Return the [X, Y] coordinate for the center point of the cell that contains the specified text.  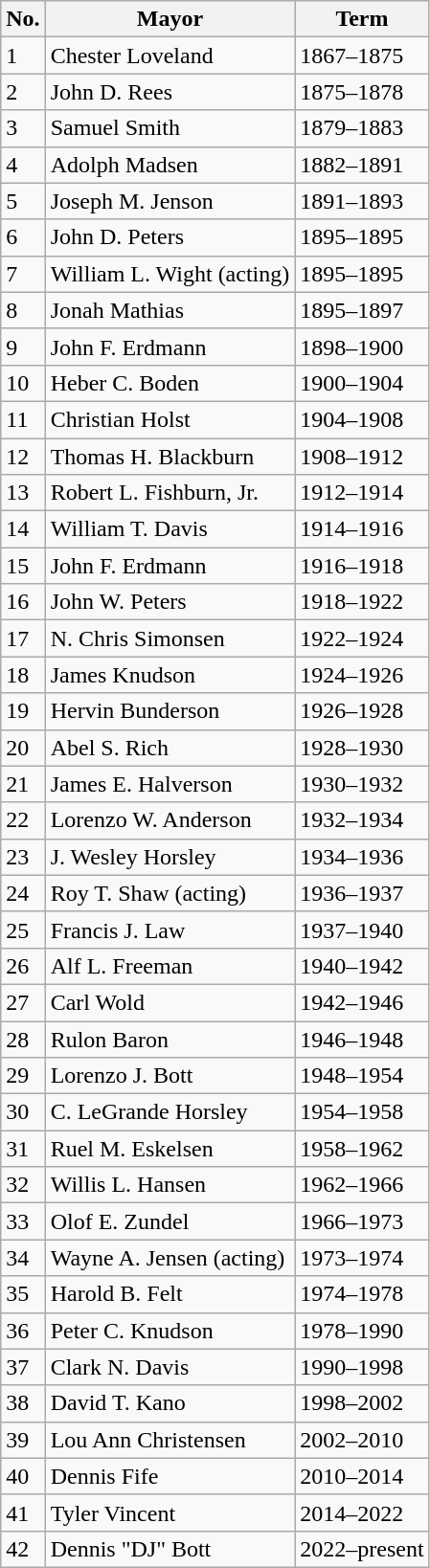
James E. Halverson [170, 784]
Jonah Mathias [170, 310]
N. Chris Simonsen [170, 638]
William T. Davis [170, 529]
21 [23, 784]
Adolph Madsen [170, 165]
40 [23, 1476]
24 [23, 893]
Roy T. Shaw (acting) [170, 893]
25 [23, 930]
42 [23, 1549]
Mayor [170, 19]
4 [23, 165]
Christian Holst [170, 419]
11 [23, 419]
37 [23, 1367]
1946–1948 [362, 1039]
1914–1916 [362, 529]
1958–1962 [362, 1149]
2014–2022 [362, 1512]
1998–2002 [362, 1403]
1875–1878 [362, 92]
39 [23, 1440]
1924–1926 [362, 675]
1891–1893 [362, 201]
14 [23, 529]
34 [23, 1258]
Clark N. Davis [170, 1367]
Tyler Vincent [170, 1512]
William L. Wight (acting) [170, 274]
Carl Wold [170, 1002]
Dennis Fife [170, 1476]
Samuel Smith [170, 128]
2 [23, 92]
1932–1934 [362, 820]
Chester Loveland [170, 56]
8 [23, 310]
1928–1930 [362, 748]
1918–1922 [362, 602]
18 [23, 675]
7 [23, 274]
John D. Rees [170, 92]
Peter C. Knudson [170, 1331]
1934–1936 [362, 857]
Robert L. Fishburn, Jr. [170, 493]
1948–1954 [362, 1076]
J. Wesley Horsley [170, 857]
1962–1966 [362, 1185]
1936–1937 [362, 893]
1904–1908 [362, 419]
28 [23, 1039]
Lorenzo J. Bott [170, 1076]
Willis L. Hansen [170, 1185]
John D. Peters [170, 237]
41 [23, 1512]
1930–1932 [362, 784]
1954–1958 [362, 1112]
Alf L. Freeman [170, 966]
Wayne A. Jensen (acting) [170, 1258]
Lorenzo W. Anderson [170, 820]
1898–1900 [362, 347]
1973–1974 [362, 1258]
Joseph M. Jenson [170, 201]
1940–1942 [362, 966]
Harold B. Felt [170, 1294]
1912–1914 [362, 493]
12 [23, 457]
Dennis "DJ" Bott [170, 1549]
26 [23, 966]
1895–1897 [362, 310]
James Knudson [170, 675]
22 [23, 820]
Thomas H. Blackburn [170, 457]
1908–1912 [362, 457]
29 [23, 1076]
1900–1904 [362, 383]
31 [23, 1149]
No. [23, 19]
1942–1946 [362, 1002]
Abel S. Rich [170, 748]
Hervin Bunderson [170, 711]
19 [23, 711]
10 [23, 383]
23 [23, 857]
1 [23, 56]
Heber C. Boden [170, 383]
3 [23, 128]
32 [23, 1185]
1974–1978 [362, 1294]
Ruel M. Eskelsen [170, 1149]
1916–1918 [362, 566]
15 [23, 566]
Lou Ann Christensen [170, 1440]
1978–1990 [362, 1331]
13 [23, 493]
Olof E. Zundel [170, 1221]
9 [23, 347]
1879–1883 [362, 128]
38 [23, 1403]
30 [23, 1112]
5 [23, 201]
16 [23, 602]
27 [23, 1002]
Francis J. Law [170, 930]
36 [23, 1331]
33 [23, 1221]
John W. Peters [170, 602]
35 [23, 1294]
17 [23, 638]
1937–1940 [362, 930]
C. LeGrande Horsley [170, 1112]
2002–2010 [362, 1440]
20 [23, 748]
1990–1998 [362, 1367]
Term [362, 19]
1867–1875 [362, 56]
2022–present [362, 1549]
Rulon Baron [170, 1039]
2010–2014 [362, 1476]
David T. Kano [170, 1403]
1966–1973 [362, 1221]
1922–1924 [362, 638]
1926–1928 [362, 711]
6 [23, 237]
1882–1891 [362, 165]
